Search for the cell housing the specified text and yield its [X, Y] center coordinate. 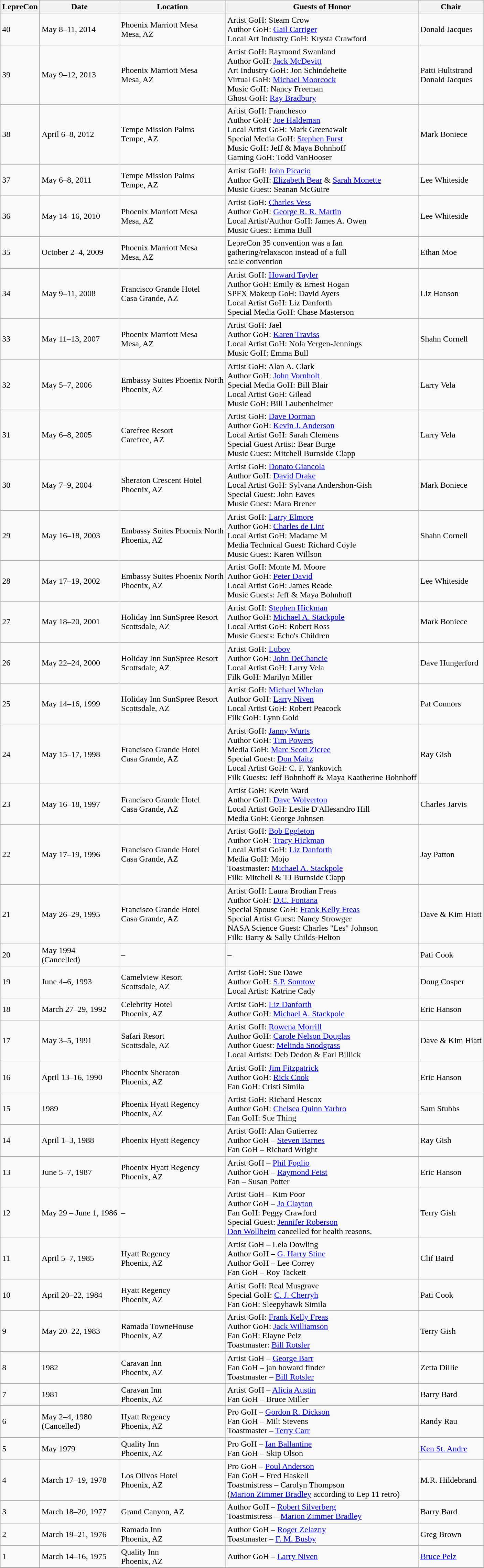
Jay Patton [451, 854]
Celebrity HotelPhoenix, AZ [172, 1009]
22 [20, 854]
Guests of Honor [322, 7]
M.R. Hildebrand [451, 1480]
Artist GoH: John PicacioAuthor GoH: Elizabeth Bear & Sarah MonetteMusic Guest: Seanan McGuire [322, 180]
Artist GoH: Sue DaweAuthor GoH: S.P. SomtowLocal Artist: Katrine Cady [322, 982]
Artist GoH – Phil FoglioAuthor GoH – Raymond FeistFan – Susan Potter [322, 1172]
19 [20, 982]
25 [20, 704]
Artist GoH: Jim FitzpatrickAuthor GoH: Rick CookFan GoH: Cristi Simila [322, 1077]
Date [79, 7]
27 [20, 622]
33 [20, 339]
May 7–9, 2004 [79, 485]
May 3–5, 1991 [79, 1041]
Donald Jacques [451, 29]
April 5–7, 1985 [79, 1259]
May 11–13, 2007 [79, 339]
1982 [79, 1367]
May 9–12, 2013 [79, 75]
Doug Cosper [451, 982]
1989 [79, 1109]
Pro GoH – Ian BallantineFan GoH – Skip Olson [322, 1449]
Artist GoH: Steam CrowAuthor GoH: Gail CarrigerLocal Art Industry GoH: Krysta Crawford [322, 29]
1 [20, 1557]
May 16–18, 2003 [79, 536]
Ramada TowneHousePhoenix, AZ [172, 1331]
LepreCon [20, 7]
37 [20, 180]
May 14–16, 1999 [79, 704]
Grand Canyon, AZ [172, 1512]
June 5–7, 1987 [79, 1172]
16 [20, 1077]
Bruce Pelz [451, 1557]
Greg Brown [451, 1534]
Artist GoH: Donato GiancolaAuthor GoH: David DrakeLocal Artist GoH: Sylvana Andershon-GishSpecial Guest: John EavesMusic Guest: Mara Brener [322, 485]
1981 [79, 1394]
Artist GoH: Kevin WardAuthor GoH: Dave WolvertonLocal Artist GoH: Leslie D'Allesandro HillMedia GoH: George Johnsen [322, 804]
Artist GoH – Lela DowlingAuthor GoH – G. Harry StineAuthor GoH – Lee CorreyFan GoH – Roy Tackett [322, 1259]
28 [20, 581]
15 [20, 1109]
May 2–4, 1980(Cancelled) [79, 1421]
Artist GoH: Howard TaylerAuthor GoH: Emily & Ernest HoganSPFX Makeup GoH: David AyersLocal Artist GoH: Liz DanforthSpecial Media GoH: Chase Masterson [322, 293]
May 20–22, 1983 [79, 1331]
Pro GoH – Gordon R. DicksonFan GoH – Milt StevensToastmaster – Terry Carr [322, 1421]
Sam Stubbs [451, 1109]
May 18–20, 2001 [79, 622]
May 17–19, 2002 [79, 581]
Sheraton Crescent HotelPhoenix, AZ [172, 485]
May 1994(Cancelled) [79, 955]
May 14–16, 2010 [79, 216]
March 27–29, 1992 [79, 1009]
10 [20, 1295]
March 17–19, 1978 [79, 1480]
Pro GoH – Poul AndersonFan GoH – Fred HaskellToastmistress – Carolyn Thompson(Marion Zimmer Bradley according to Lep 11 retro) [322, 1480]
May 9–11, 2008 [79, 293]
Artist GoH: Alan GutierrezAuthor GoH – Steven BarnesFan GoH – Richard Wright [322, 1140]
Artist GoH: Liz DanforthAuthor GoH: Michael A. Stackpole [322, 1009]
Charles Jarvis [451, 804]
36 [20, 216]
Patti HultstrandDonald Jacques [451, 75]
11 [20, 1259]
Los Olivos HotelPhoenix, AZ [172, 1480]
March 14–16, 1975 [79, 1557]
9 [20, 1331]
May 5–7, 2006 [79, 385]
Carefree ResortCarefree, AZ [172, 435]
Liz Hanson [451, 293]
LepreCon 35 convention was a fangathering/relaxacon instead of a fullscale convention [322, 252]
7 [20, 1394]
5 [20, 1449]
39 [20, 75]
May 15–17, 1998 [79, 754]
Artist GoH: Charles VessAuthor GoH: George R. R. MartinLocal Artist/Author GoH: James A. OwenMusic Guest: Emma Bull [322, 216]
Randy Rau [451, 1421]
Artist GoH – Kim PoorAuthor GoH – Jo ClaytonFan GoH: Peggy CrawfordSpecial Guest: Jennifer RobersonDon Wollheim cancelled for health reasons. [322, 1213]
Dave Hungerford [451, 663]
May 6–8, 2005 [79, 435]
35 [20, 252]
8 [20, 1367]
Pat Connors [451, 704]
26 [20, 663]
4 [20, 1480]
Author GoH – Roger ZelaznyToastmaster – F. M. Busby [322, 1534]
29 [20, 536]
Camelview ResortScottsdale, AZ [172, 982]
Artist GoH: Richard HescoxAuthor GoH: Chelsea Quinn YarbroFan GoH: Sue Thing [322, 1109]
24 [20, 754]
April 13–16, 1990 [79, 1077]
40 [20, 29]
31 [20, 435]
May 17–19, 1996 [79, 854]
May 6–8, 2011 [79, 180]
April 6–8, 2012 [79, 134]
April 1–3, 1988 [79, 1140]
30 [20, 485]
12 [20, 1213]
Clif Baird [451, 1259]
18 [20, 1009]
Artist GoH – George BarrFan GoH – jan howard finderToastmaster – Bill Rotsler [322, 1367]
Artist GoH: Larry ElmoreAuthor GoH: Charles de LintLocal Artist GoH: Madame MMedia Technical Guest: Richard CoyleMusic Guest: Karen Willson [322, 536]
Phoenix SheratonPhoenix, AZ [172, 1077]
17 [20, 1041]
Ken St. Andre [451, 1449]
Artist GoH: Frank Kelly FreasAuthor GoH: Jack WilliamsonFan GoH: Elayne PelzToastmaster: Bill Rotsler [322, 1331]
20 [20, 955]
Chair [451, 7]
Artist GoH: Rowena MorrillAuthor GoH: Carole Nelson DouglasAuthor Guest: Melinda SnodgrassLocal Artists: Deb Dedon & Earl Billick [322, 1041]
May 22–24, 2000 [79, 663]
May 1979 [79, 1449]
Artist GoH – Alicia AustinFan GoH – Bruce Miller [322, 1394]
Ramada InnPhoenix, AZ [172, 1534]
March 18–20, 1977 [79, 1512]
June 4–6, 1993 [79, 982]
April 20–22, 1984 [79, 1295]
34 [20, 293]
Zetta Dillie [451, 1367]
21 [20, 914]
Artist GoH: JaelAuthor GoH: Karen TravissLocal Artist GoH: Nola Yergen-JenningsMusic GoH: Emma Bull [322, 339]
6 [20, 1421]
October 2–4, 2009 [79, 252]
Artist GoH: Monte M. MooreAuthor GoH: Peter DavidLocal Artist GoH: James ReadeMusic Guests: Jeff & Maya Bohnhoff [322, 581]
Artist GoH: Alan A. ClarkAuthor GoH: John VornholtSpecial Media GoH: Bill BlairLocal Artist GoH: GileadMusic GoH: Bill Laubenheimer [322, 385]
Phoenix Hyatt Regency [172, 1140]
2 [20, 1534]
May 29 – June 1, 1986 [79, 1213]
38 [20, 134]
May 16–18, 1997 [79, 804]
March 19–21, 1976 [79, 1534]
23 [20, 804]
Author GoH – Robert SilverbergToastmistress – Marion Zimmer Bradley [322, 1512]
14 [20, 1140]
Safari ResortScottsdale, AZ [172, 1041]
13 [20, 1172]
Location [172, 7]
3 [20, 1512]
Artist GoH: LubovAuthor GoH: John DeChancieLocal Artist GoH: Larry VelaFilk GoH: Marilyn Miller [322, 663]
May 26–29, 1995 [79, 914]
Artist GoH: Stephen HickmanAuthor GoH: Michael A. StackpoleLocal Artist GoH: Robert RossMusic Guests: Echo's Children [322, 622]
Artist GoH: Real MusgraveSpecial GoH: C. J. CherryhFan GoH: Sleepyhawk Simila [322, 1295]
Ethan Moe [451, 252]
Artist GoH: Michael WhelanAuthor GoH: Larry NivenLocal Artist GoH: Robert PeacockFilk GoH: Lynn Gold [322, 704]
Author GoH – Larry Niven [322, 1557]
32 [20, 385]
May 8–11, 2014 [79, 29]
